Determine the (X, Y) coordinate at the center of the cell enclosing the given text.  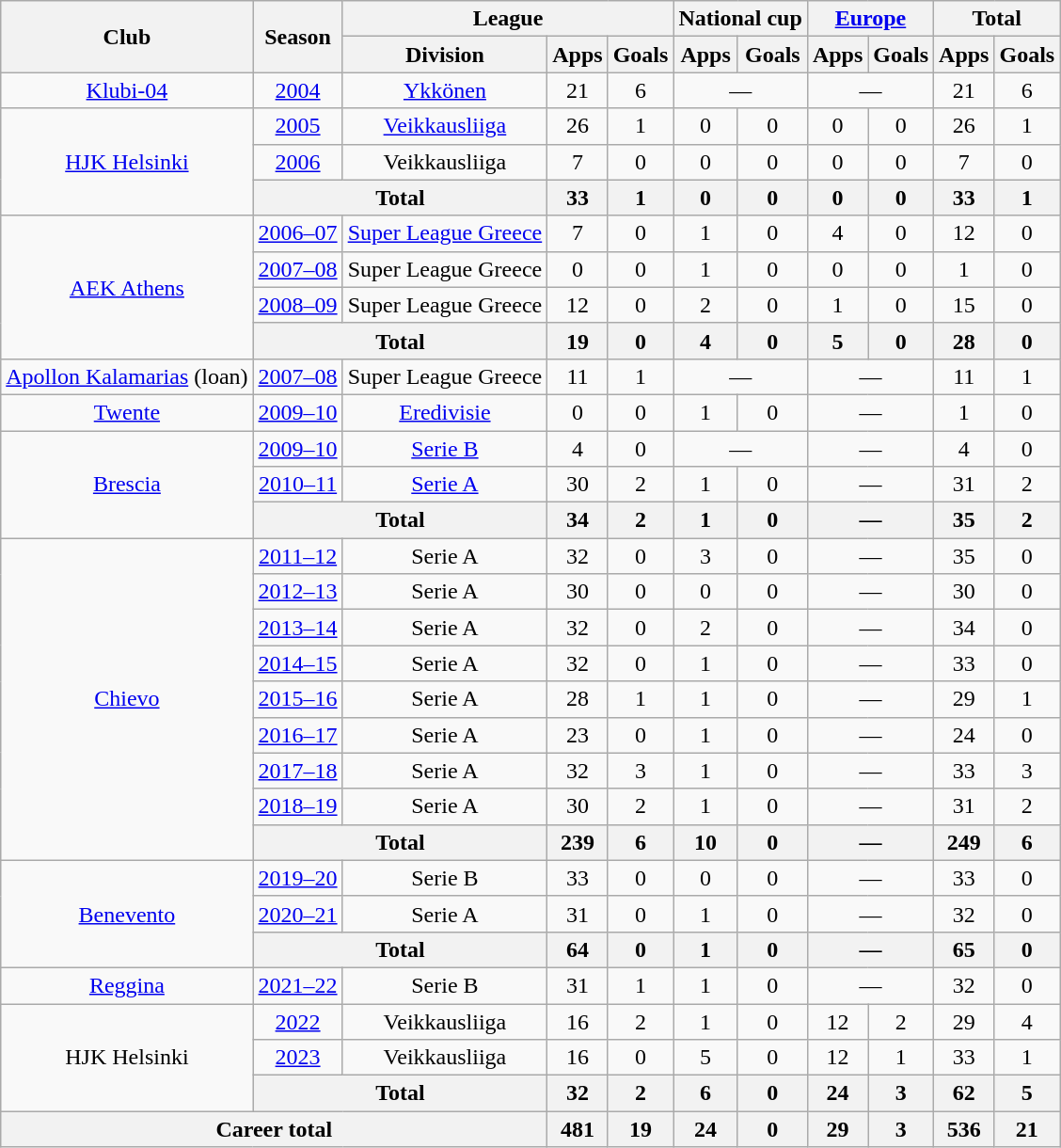
2011–12 (297, 556)
Klubi-04 (127, 90)
2008–09 (297, 305)
536 (964, 1129)
Reggina (127, 985)
2018–19 (297, 806)
Season (297, 37)
239 (578, 842)
Europe (870, 19)
Apollon Kalamarias (loan) (127, 376)
Career total (275, 1129)
481 (578, 1129)
2017–18 (297, 771)
2010–11 (297, 485)
Brescia (127, 485)
2020–21 (297, 914)
2012–13 (297, 592)
2013–14 (297, 628)
Division (445, 55)
League (508, 19)
15 (964, 305)
64 (578, 949)
249 (964, 842)
2016–17 (297, 735)
2021–22 (297, 985)
62 (964, 1093)
Benevento (127, 914)
Club (127, 37)
Ykkönen (445, 90)
2004 (297, 90)
2023 (297, 1058)
2005 (297, 126)
Eredivisie (445, 412)
2019–20 (297, 878)
Chievo (127, 700)
65 (964, 949)
2006 (297, 162)
23 (578, 735)
National cup (740, 19)
2006–07 (297, 233)
AEK Athens (127, 287)
2014–15 (297, 663)
Twente (127, 412)
10 (705, 842)
2022 (297, 1021)
2015–16 (297, 699)
